Output the (X, Y) coordinate of the center of the cell containing the given text.  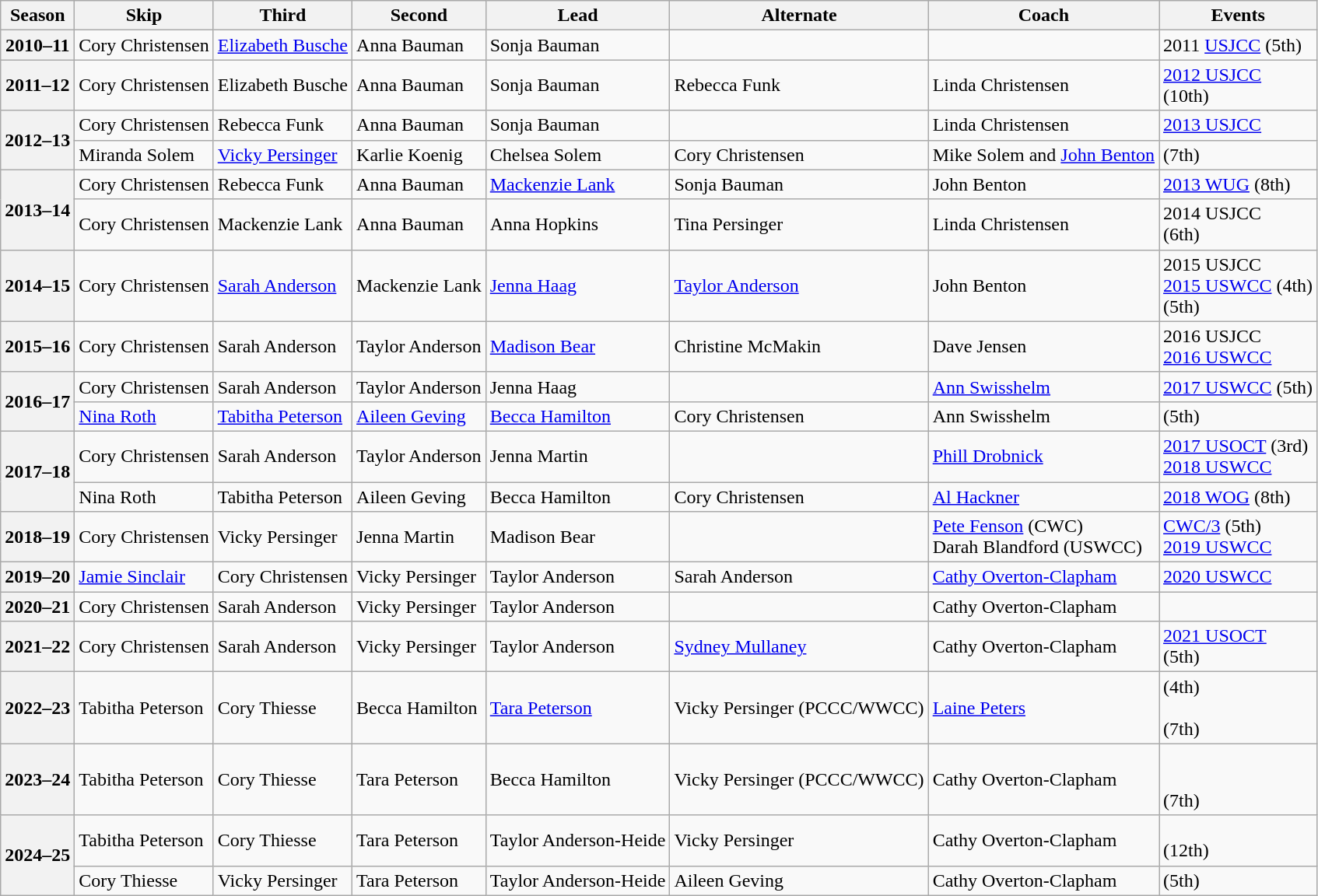
2018–19 (37, 537)
2011–12 (37, 86)
Al Hackner (1043, 497)
Phill Drobnick (1043, 456)
Miranda Solem (144, 155)
Dave Jensen (1043, 347)
2016–17 (37, 401)
Events (1239, 16)
Laine Peters (1043, 708)
(12th) (1239, 840)
2020–21 (37, 607)
2014–15 (37, 285)
2022–23 (37, 708)
2017 USWCC (5th) (1239, 387)
Third (282, 16)
2017 USOCT (3rd)2018 USWCC (1239, 456)
2011 USJCC (5th) (1239, 45)
2021 USOCT (5th) (1239, 647)
2013–14 (37, 210)
2024–25 (37, 856)
Lead (577, 16)
Anna Hopkins (577, 224)
Sydney Mullaney (799, 647)
2019–20 (37, 577)
2015–16 (37, 347)
2016 USJCC 2016 USWCC (1239, 347)
Coach (1043, 16)
Jamie Sinclair (144, 577)
2017–18 (37, 471)
Karlie Koenig (419, 155)
Tina Persinger (799, 224)
Christine McMakin (799, 347)
2013 USJCC (1239, 125)
(4th) (7th) (1239, 708)
Pete Fenson (CWC)Darah Blandford (USWCC) (1043, 537)
2012 USJCC (10th) (1239, 86)
2018 WOG (8th) (1239, 497)
2014 USJCC (6th) (1239, 224)
2020 USWCC (1239, 577)
CWC/3 (5th)2019 USWCC (1239, 537)
2021–22 (37, 647)
Skip (144, 16)
2012–13 (37, 140)
Season (37, 16)
Chelsea Solem (577, 155)
2010–11 (37, 45)
Mike Solem and John Benton (1043, 155)
Second (419, 16)
2023–24 (37, 779)
2015 USJCC 2015 USWCC (4th) (5th) (1239, 285)
Alternate (799, 16)
2013 WUG (8th) (1239, 184)
